For the text-containing cell, return its midpoint in (x, y) coordinate format. 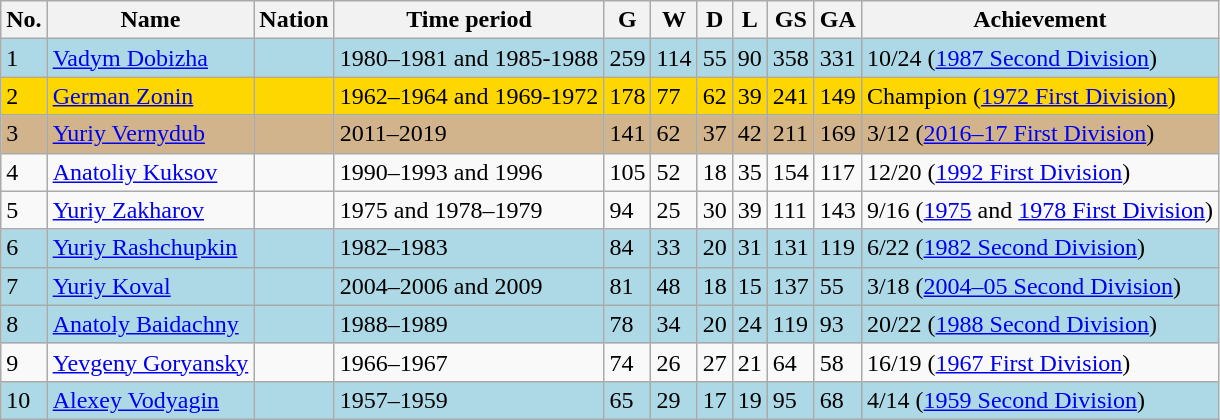
259 (628, 58)
35 (750, 172)
7 (24, 286)
2 (24, 96)
42 (750, 134)
1982–1983 (469, 248)
15 (750, 286)
6 (24, 248)
30 (714, 210)
241 (790, 96)
331 (838, 58)
Yevgeny Goryansky (150, 362)
L (750, 20)
20/22 (1988 Second Division) (1040, 324)
95 (790, 400)
10/24 (1987 Second Division) (1040, 58)
D (714, 20)
27 (714, 362)
1966–1967 (469, 362)
58 (838, 362)
1975 and 1978–1979 (469, 210)
211 (790, 134)
Alexey Vodyagin (150, 400)
Anatoly Baidachny (150, 324)
78 (628, 324)
105 (628, 172)
2004–2006 and 2009 (469, 286)
Vadym Dobizha (150, 58)
9 (24, 362)
48 (674, 286)
Time period (469, 20)
3/12 (2016–17 First Division) (1040, 134)
12/20 (1992 First Division) (1040, 172)
84 (628, 248)
141 (628, 134)
94 (628, 210)
358 (790, 58)
3 (24, 134)
37 (714, 134)
81 (628, 286)
1990–1993 and 1996 (469, 172)
77 (674, 96)
31 (750, 248)
26 (674, 362)
21 (750, 362)
131 (790, 248)
52 (674, 172)
154 (790, 172)
Yuriy Koval (150, 286)
9/16 (1975 and 1978 First Division) (1040, 210)
93 (838, 324)
Yuriy Rashchupkin (150, 248)
178 (628, 96)
117 (838, 172)
169 (838, 134)
Yuriy Vernydub (150, 134)
GS (790, 20)
Champion (1972 First Division) (1040, 96)
2011–2019 (469, 134)
5 (24, 210)
149 (838, 96)
16/19 (1967 First Division) (1040, 362)
111 (790, 210)
4 (24, 172)
Name (150, 20)
33 (674, 248)
Achievement (1040, 20)
64 (790, 362)
1980–1981 and 1985-1988 (469, 58)
8 (24, 324)
W (674, 20)
3/18 (2004–05 Second Division) (1040, 286)
10 (24, 400)
68 (838, 400)
G (628, 20)
19 (750, 400)
114 (674, 58)
17 (714, 400)
German Zonin (150, 96)
1962–1964 and 1969-1972 (469, 96)
4/14 (1959 Second Division) (1040, 400)
143 (838, 210)
GA (838, 20)
90 (750, 58)
Anatoliy Kuksov (150, 172)
6/22 (1982 Second Division) (1040, 248)
137 (790, 286)
No. (24, 20)
74 (628, 362)
1 (24, 58)
29 (674, 400)
24 (750, 324)
1988–1989 (469, 324)
25 (674, 210)
1957–1959 (469, 400)
Nation (294, 20)
34 (674, 324)
65 (628, 400)
Yuriy Zakharov (150, 210)
